Scan for the cell matching the given text and deliver its [x, y] coordinate at center. 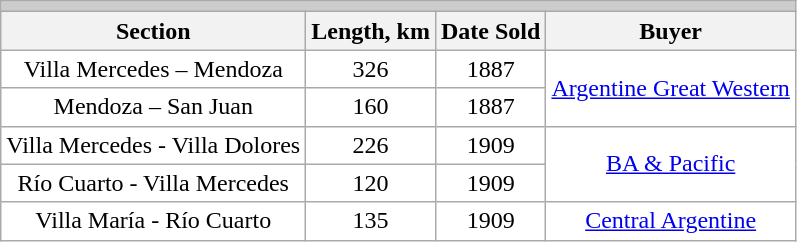
226 [371, 145]
120 [371, 183]
Buyer [670, 31]
326 [371, 69]
BA & Pacific [670, 164]
Mendoza – San Juan [154, 107]
Central Argentine [670, 221]
Date Sold [490, 31]
Section [154, 31]
Villa Mercedes - Villa Dolores [154, 145]
Argentine Great Western [670, 88]
160 [371, 107]
Length, km [371, 31]
Villa María - Río Cuarto [154, 221]
Río Cuarto - Villa Mercedes [154, 183]
135 [371, 221]
Villa Mercedes – Mendoza [154, 69]
